For the text-containing cell, return its midpoint in (X, Y) coordinate format. 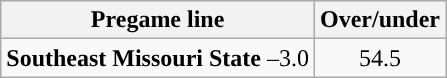
Pregame line (158, 20)
Over/under (380, 20)
54.5 (380, 58)
Southeast Missouri State –3.0 (158, 58)
